Search for the cell housing the specified text and yield its [X, Y] center coordinate. 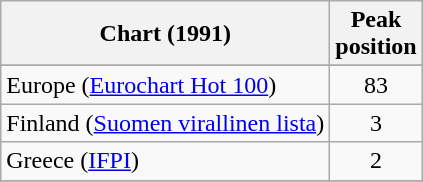
83 [376, 85]
2 [376, 161]
3 [376, 123]
Greece (IFPI) [166, 161]
Europe (Eurochart Hot 100) [166, 85]
Chart (1991) [166, 34]
Peakposition [376, 34]
Finland (Suomen virallinen lista) [166, 123]
